From the cell containing the given text, extract its center point as (x, y) coordinate. 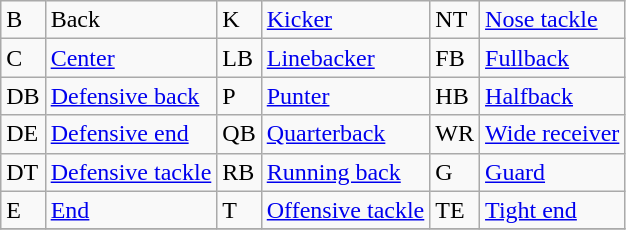
Defensive end (131, 134)
E (23, 210)
Center (131, 58)
LB (239, 58)
DE (23, 134)
QB (239, 134)
End (131, 210)
Guard (552, 172)
Back (131, 20)
NT (455, 20)
HB (455, 96)
Nose tackle (552, 20)
Defensive tackle (131, 172)
G (455, 172)
RB (239, 172)
Fullback (552, 58)
DT (23, 172)
K (239, 20)
FB (455, 58)
Running back (346, 172)
T (239, 210)
Defensive back (131, 96)
Halfback (552, 96)
Tight end (552, 210)
Linebacker (346, 58)
Kicker (346, 20)
Punter (346, 96)
P (239, 96)
TE (455, 210)
B (23, 20)
Wide receiver (552, 134)
DB (23, 96)
C (23, 58)
Quarterback (346, 134)
WR (455, 134)
Offensive tackle (346, 210)
